Return the (x, y) coordinate for the center point of the cell that contains the specified text.  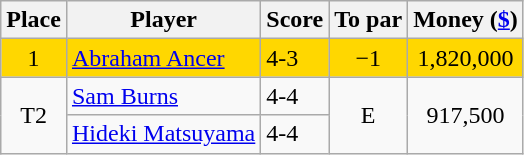
Money ($) (466, 20)
−1 (368, 58)
1,820,000 (466, 58)
Place (34, 20)
Score (295, 20)
Abraham Ancer (163, 58)
917,500 (466, 115)
Player (163, 20)
4-3 (295, 58)
E (368, 115)
Hideki Matsuyama (163, 134)
Sam Burns (163, 96)
To par (368, 20)
1 (34, 58)
T2 (34, 115)
